Return [X, Y] of the center of cell containing provided text 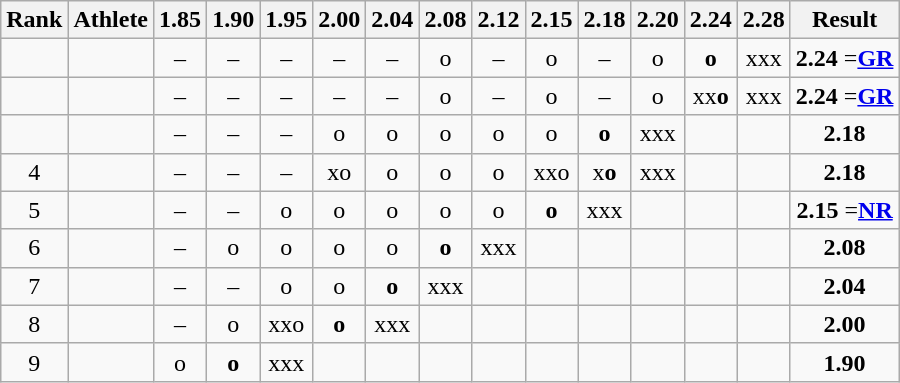
Athlete [111, 20]
2.20 [658, 20]
Rank [34, 20]
2.15 [552, 20]
8 [34, 324]
2.15 =NR [844, 210]
2.24 [710, 20]
1.85 [180, 20]
1.95 [286, 20]
6 [34, 248]
9 [34, 362]
2.12 [498, 20]
4 [34, 172]
Result [844, 20]
7 [34, 286]
2.28 [764, 20]
5 [34, 210]
